Detect which cell encompasses the target text, then output its (x, y) center coordinate. 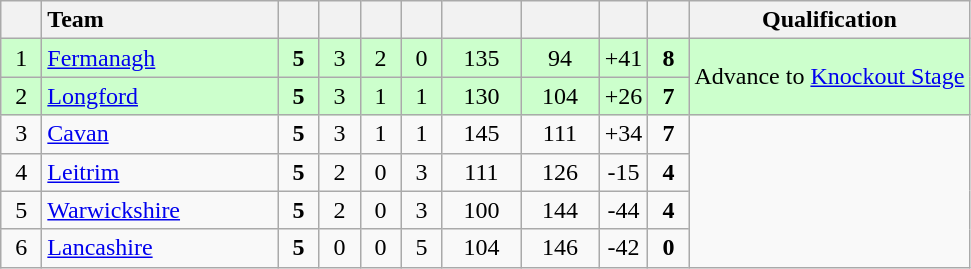
146 (560, 248)
+26 (624, 96)
100 (482, 210)
+34 (624, 134)
Leitrim (160, 172)
135 (482, 58)
Cavan (160, 134)
-42 (624, 248)
Longford (160, 96)
Warwickshire (160, 210)
Qualification (830, 20)
Team (160, 20)
+41 (624, 58)
Advance to Knockout Stage (830, 77)
6 (22, 248)
130 (482, 96)
126 (560, 172)
Fermanagh (160, 58)
144 (560, 210)
Lancashire (160, 248)
-15 (624, 172)
94 (560, 58)
145 (482, 134)
-44 (624, 210)
8 (668, 58)
